Return [X, Y] of the center of cell containing provided text 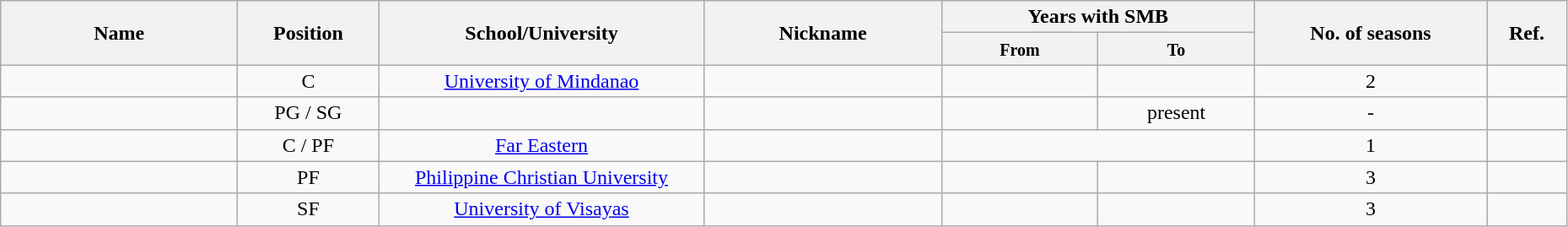
SF [309, 209]
PG / SG [309, 113]
Years with SMB [1098, 17]
Nickname [823, 33]
Far Eastern [542, 145]
University of Mindanao [542, 81]
University of Visayas [542, 209]
present [1177, 113]
1 [1370, 145]
School/University [542, 33]
From [1020, 49]
2 [1370, 81]
Name [120, 33]
No. of seasons [1370, 33]
Position [309, 33]
Philippine Christian University [542, 177]
To [1177, 49]
Ref. [1527, 33]
PF [309, 177]
C / PF [309, 145]
C [309, 81]
- [1370, 113]
